Return [X, Y] of the center of cell containing provided text 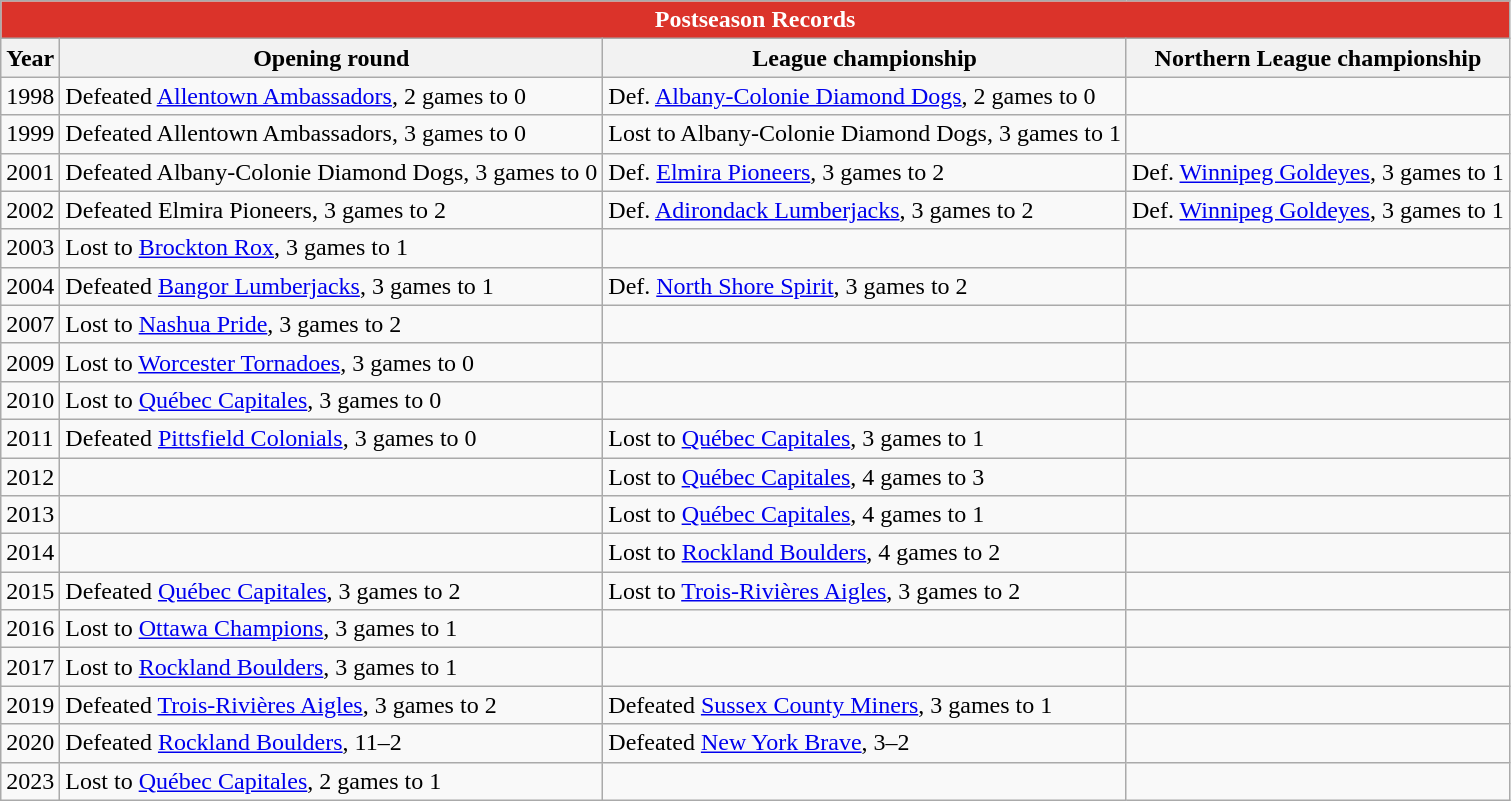
Defeated New York Brave, 3–2 [865, 743]
Lost to Ottawa Champions, 3 games to 1 [332, 629]
Lost to Québec Capitales, 3 games to 1 [865, 438]
Defeated Rockland Boulders, 11–2 [332, 743]
Lost to Worcester Tornadoes, 3 games to 0 [332, 362]
2012 [30, 477]
Defeated Allentown Ambassadors, 3 games to 0 [332, 134]
2015 [30, 591]
2002 [30, 210]
Defeated Albany-Colonie Diamond Dogs, 3 games to 0 [332, 172]
Lost to Québec Capitales, 3 games to 0 [332, 400]
2009 [30, 362]
2019 [30, 705]
1999 [30, 134]
Postseason Records [756, 20]
Defeated Allentown Ambassadors, 2 games to 0 [332, 96]
Lost to Québec Capitales, 4 games to 3 [865, 477]
Lost to Trois-Rivières Aigles, 3 games to 2 [865, 591]
Defeated Trois-Rivières Aigles, 3 games to 2 [332, 705]
Northern League championship [1318, 58]
Def. North Shore Spirit, 3 games to 2 [865, 286]
Lost to Nashua Pride, 3 games to 2 [332, 324]
Defeated Pittsfield Colonials, 3 games to 0 [332, 438]
2010 [30, 400]
Def. Elmira Pioneers, 3 games to 2 [865, 172]
League championship [865, 58]
2016 [30, 629]
Defeated Québec Capitales, 3 games to 2 [332, 591]
Lost to Brockton Rox, 3 games to 1 [332, 248]
2011 [30, 438]
2023 [30, 781]
Year [30, 58]
Defeated Elmira Pioneers, 3 games to 2 [332, 210]
1998 [30, 96]
2004 [30, 286]
2013 [30, 515]
2014 [30, 553]
Def. Adirondack Lumberjacks, 3 games to 2 [865, 210]
2020 [30, 743]
Lost to Albany-Colonie Diamond Dogs, 3 games to 1 [865, 134]
2001 [30, 172]
Lost to Rockland Boulders, 4 games to 2 [865, 553]
Def. Albany-Colonie Diamond Dogs, 2 games to 0 [865, 96]
Defeated Bangor Lumberjacks, 3 games to 1 [332, 286]
2017 [30, 667]
Lost to Québec Capitales, 2 games to 1 [332, 781]
2007 [30, 324]
Lost to Québec Capitales, 4 games to 1 [865, 515]
Defeated Sussex County Miners, 3 games to 1 [865, 705]
Lost to Rockland Boulders, 3 games to 1 [332, 667]
2003 [30, 248]
Opening round [332, 58]
